Return the [X, Y] coordinate for the center point of the cell that contains the specified text.  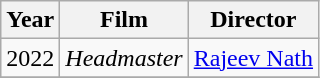
Rajeev Nath [253, 58]
Film [124, 20]
Year [30, 20]
2022 [30, 58]
Director [253, 20]
Headmaster [124, 58]
